Search for the cell housing the specified text and yield its (x, y) center coordinate. 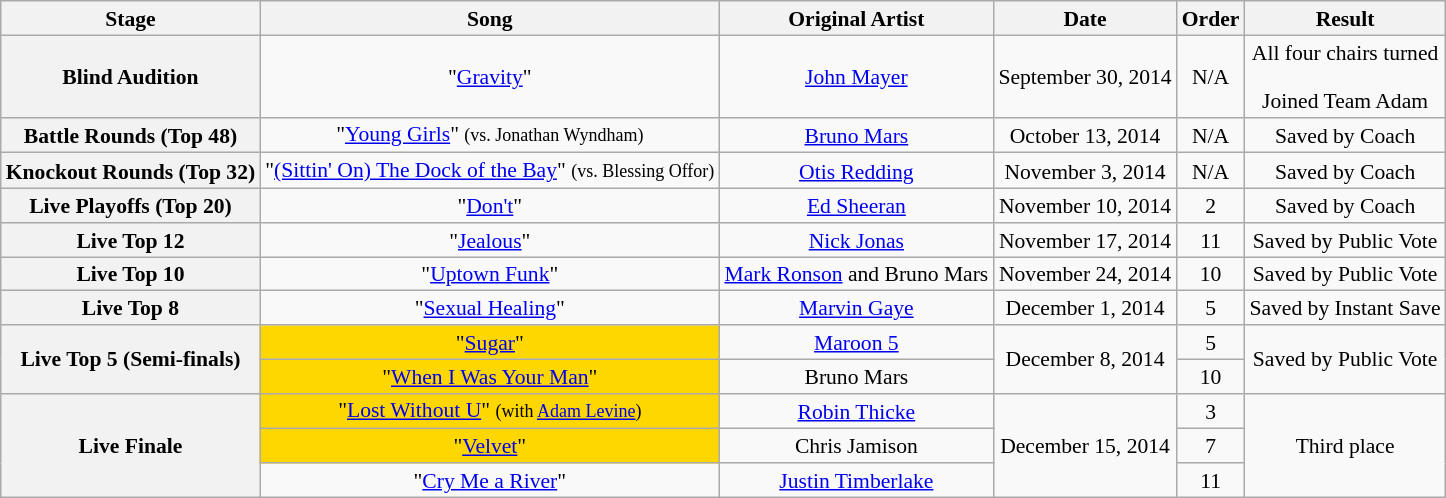
"Cry Me a River" (490, 480)
Live Playoffs (Top 20) (130, 206)
Maroon 5 (856, 342)
November 3, 2014 (1084, 171)
"Don't" (490, 206)
November 24, 2014 (1084, 274)
"Sugar" (490, 342)
Live Top 10 (130, 274)
"Jealous" (490, 240)
Original Artist (856, 18)
Third place (1344, 445)
"When I Was Your Man" (490, 376)
"Uptown Funk" (490, 274)
Saved by Instant Save (1344, 308)
"Sexual Healing" (490, 308)
December 15, 2014 (1084, 445)
Knockout Rounds (Top 32) (130, 171)
September 30, 2014 (1084, 76)
Live Top 8 (130, 308)
Song (490, 18)
"Young Girls" (vs. Jonathan Wyndham) (490, 135)
"Gravity" (490, 76)
December 1, 2014 (1084, 308)
2 (1211, 206)
Live Top 5 (Semi-finals) (130, 359)
Justin Timberlake (856, 480)
Chris Jamison (856, 446)
Battle Rounds (Top 48) (130, 135)
Result (1344, 18)
All four chairs turnedJoined Team Adam (1344, 76)
"Velvet" (490, 446)
7 (1211, 446)
Marvin Gaye (856, 308)
3 (1211, 411)
November 17, 2014 (1084, 240)
Mark Ronson and Bruno Mars (856, 274)
November 10, 2014 (1084, 206)
Date (1084, 18)
Order (1211, 18)
Otis Redding (856, 171)
Blind Audition (130, 76)
"Lost Without U" (with Adam Levine) (490, 411)
Live Top 12 (130, 240)
Nick Jonas (856, 240)
Stage (130, 18)
"(Sittin' On) The Dock of the Bay" (vs. Blessing Offor) (490, 171)
Robin Thicke (856, 411)
Live Finale (130, 445)
December 8, 2014 (1084, 359)
John Mayer (856, 76)
October 13, 2014 (1084, 135)
Ed Sheeran (856, 206)
